Determine the [X, Y] coordinate at the center of the cell enclosing the given text.  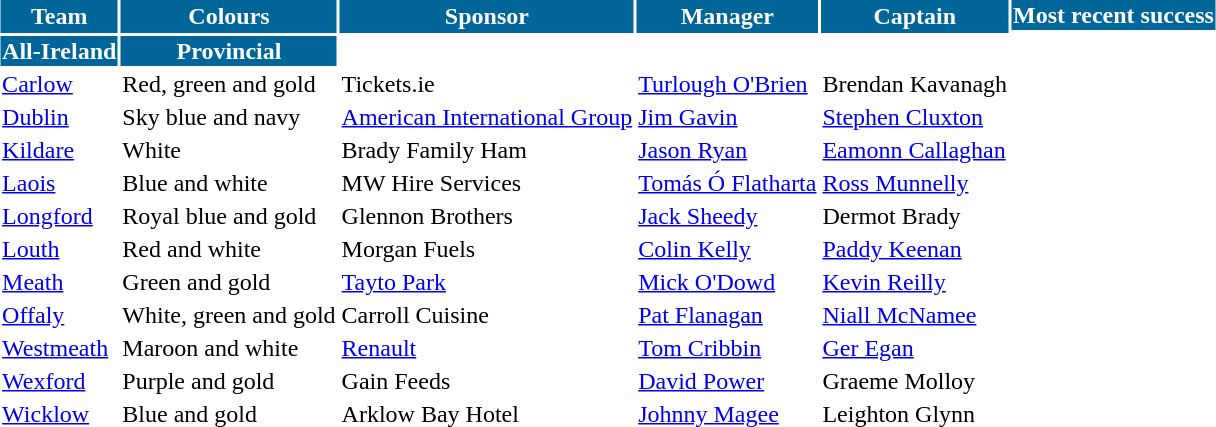
Pat Flanagan [728, 315]
Morgan Fuels [487, 249]
Dermot Brady [915, 216]
Red and white [229, 249]
Meath [60, 282]
Laois [60, 183]
American International Group [487, 117]
Sky blue and navy [229, 117]
All-Ireland [60, 51]
Tickets.ie [487, 84]
David Power [728, 381]
Offaly [60, 315]
Carlow [60, 84]
Graeme Molloy [915, 381]
Dublin [60, 117]
Brady Family Ham [487, 150]
Tomás Ó Flatharta [728, 183]
Captain [915, 16]
Eamonn Callaghan [915, 150]
Turlough O'Brien [728, 84]
Mick O'Dowd [728, 282]
Brendan Kavanagh [915, 84]
Jason Ryan [728, 150]
Tayto Park [487, 282]
Kildare [60, 150]
Glennon Brothers [487, 216]
Colours [229, 16]
Renault [487, 348]
Louth [60, 249]
Longford [60, 216]
Colin Kelly [728, 249]
Niall McNamee [915, 315]
Sponsor [487, 16]
Purple and gold [229, 381]
Most recent success [1114, 15]
Provincial [229, 51]
Carroll Cuisine [487, 315]
Stephen Cluxton [915, 117]
Team [60, 16]
Gain Feeds [487, 381]
Royal blue and gold [229, 216]
Jim Gavin [728, 117]
Green and gold [229, 282]
Westmeath [60, 348]
Wexford [60, 381]
White [229, 150]
MW Hire Services [487, 183]
Paddy Keenan [915, 249]
Maroon and white [229, 348]
Tom Cribbin [728, 348]
Kevin Reilly [915, 282]
Red, green and gold [229, 84]
Ger Egan [915, 348]
Ross Munnelly [915, 183]
Blue and white [229, 183]
Jack Sheedy [728, 216]
White, green and gold [229, 315]
Manager [728, 16]
